Pinpoint the cell where the given text exists, returning its [X, Y] midpoint coordinate. 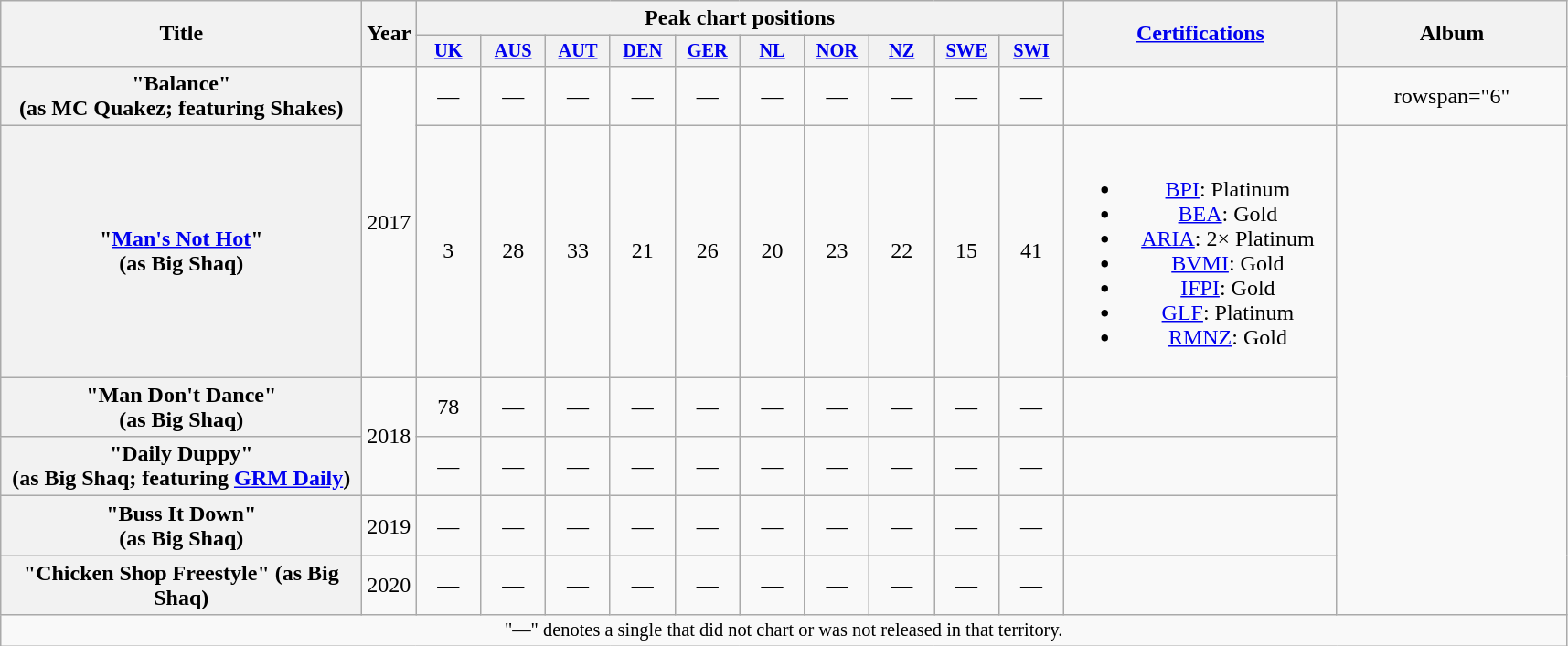
AUT [578, 51]
"Buss It Down"(as Big Shaq) [181, 526]
41 [1031, 252]
26 [708, 252]
NOR [837, 51]
3 [448, 252]
Title [181, 34]
Peak chart positions [741, 18]
21 [642, 252]
2020 [389, 585]
UK [448, 51]
BPI: PlatinumBEA: GoldARIA: 2× PlatinumBVMI: GoldIFPI: GoldGLF: PlatinumRMNZ: Gold [1200, 252]
SWI [1031, 51]
78 [448, 408]
"Daily Duppy"(as Big Shaq; featuring GRM Daily) [181, 466]
Album [1452, 34]
SWE [967, 51]
DEN [642, 51]
"Man Don't Dance"(as Big Shaq) [181, 408]
NZ [901, 51]
33 [578, 252]
22 [901, 252]
2019 [389, 526]
"Man's Not Hot"(as Big Shaq) [181, 252]
GER [708, 51]
2017 [389, 221]
"Balance"(as MC Quakez; featuring Shakes) [181, 95]
23 [837, 252]
Certifications [1200, 34]
AUS [514, 51]
Year [389, 34]
"Chicken Shop Freestyle" (as Big Shaq) [181, 585]
"—" denotes a single that did not chart or was not released in that territory. [784, 630]
20 [772, 252]
2018 [389, 437]
15 [967, 252]
NL [772, 51]
28 [514, 252]
rowspan="6" [1452, 95]
